Capture the cell that displays the provided text and extract its (x, y) central coordinate. 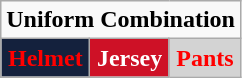
Jersey (130, 58)
Uniform Combination (121, 20)
Pants (204, 58)
Helmet (46, 58)
